Determine the (X, Y) coordinate at the center of the cell enclosing the given text.  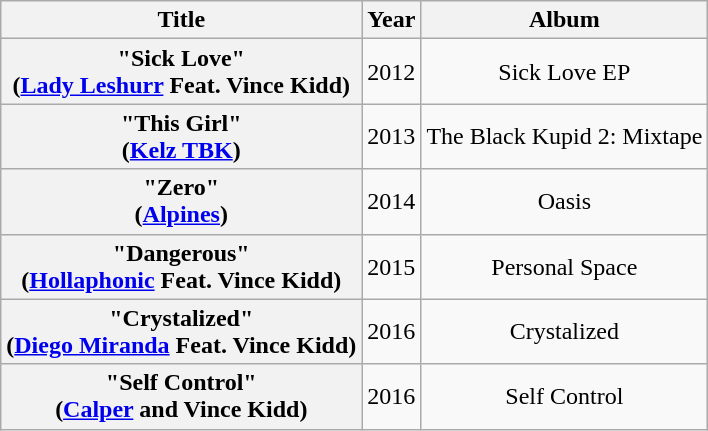
Title (182, 20)
2013 (392, 136)
2014 (392, 202)
"Self Control"(Calper and Vince Kidd) (182, 396)
Personal Space (564, 266)
Self Control (564, 396)
Album (564, 20)
"Dangerous"(Hollaphonic Feat. Vince Kidd) (182, 266)
"This Girl"(Kelz TBK) (182, 136)
The Black Kupid 2: Mixtape (564, 136)
"Crystalized"(Diego Miranda Feat. Vince Kidd) (182, 332)
Crystalized (564, 332)
"Sick Love"(Lady Leshurr Feat. Vince Kidd) (182, 72)
2015 (392, 266)
Oasis (564, 202)
2012 (392, 72)
Year (392, 20)
Sick Love EP (564, 72)
"Zero"(Alpines) (182, 202)
